From the cell containing the given text, extract its center point as [x, y] coordinate. 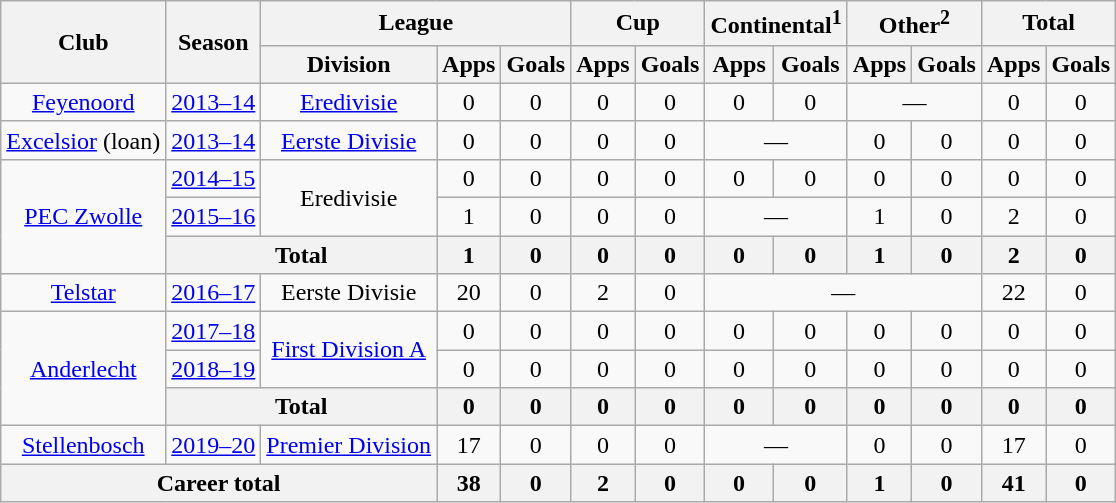
Telstar [84, 293]
First Division A [349, 350]
20 [469, 293]
41 [1013, 483]
Club [84, 42]
Stellenbosch [84, 445]
Continental1 [776, 24]
Division [349, 64]
Premier Division [349, 445]
2016–17 [214, 293]
League [416, 24]
2018–19 [214, 369]
PEC Zwolle [84, 216]
Career total [219, 483]
2015–16 [214, 217]
Cup [638, 24]
Anderlecht [84, 369]
38 [469, 483]
2019–20 [214, 445]
Excelsior (loan) [84, 140]
22 [1013, 293]
Other2 [914, 24]
2017–18 [214, 331]
Season [214, 42]
2014–15 [214, 178]
Feyenoord [84, 102]
